Output the [x, y] coordinate of the center of the cell containing the given text.  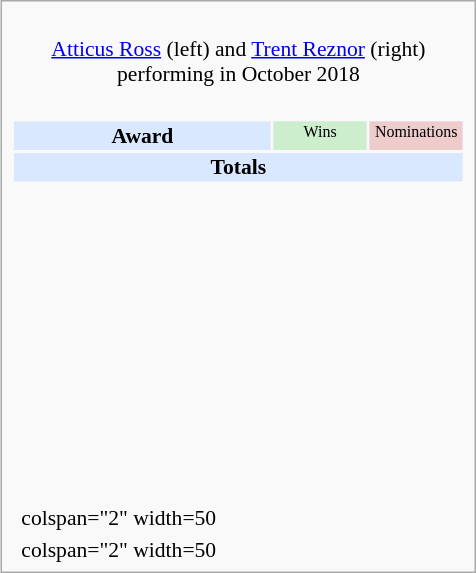
Wins [320, 135]
Atticus Ross (left) and Trent Reznor (right) performing in October 2018 [239, 49]
Award [142, 135]
Nominations [416, 135]
Award Wins Nominations Totals [239, 296]
Totals [238, 167]
